Output the [X, Y] coordinate of the center of the cell containing the given text.  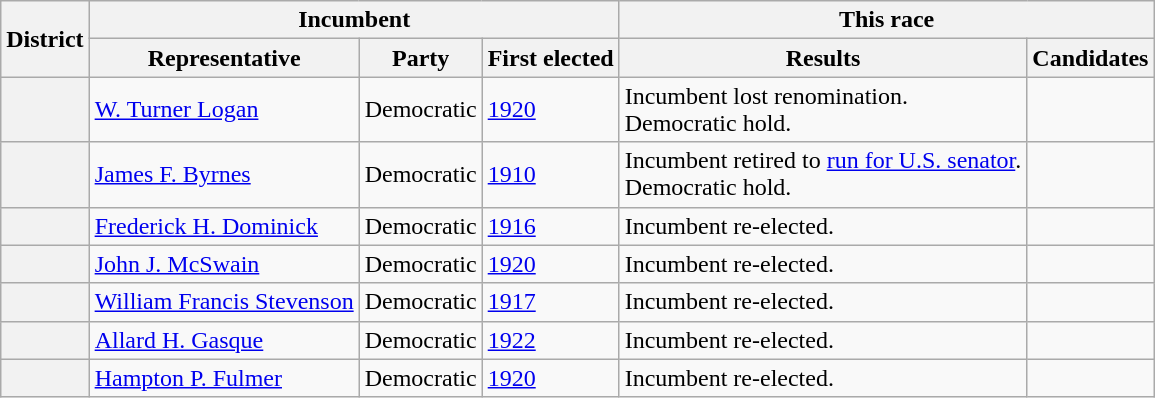
1916 [550, 226]
William Francis Stevenson [224, 302]
1917 [550, 302]
Results [823, 58]
This race [886, 20]
John J. McSwain [224, 264]
1910 [550, 174]
Representative [224, 58]
James F. Byrnes [224, 174]
Hampton P. Fulmer [224, 378]
Incumbent lost renomination.Democratic hold. [823, 110]
Incumbent retired to run for U.S. senator.Democratic hold. [823, 174]
District [45, 39]
First elected [550, 58]
Incumbent [354, 20]
Allard H. Gasque [224, 340]
Frederick H. Dominick [224, 226]
Candidates [1090, 58]
Party [420, 58]
W. Turner Logan [224, 110]
1922 [550, 340]
